Return [X, Y] of the center of cell containing provided text 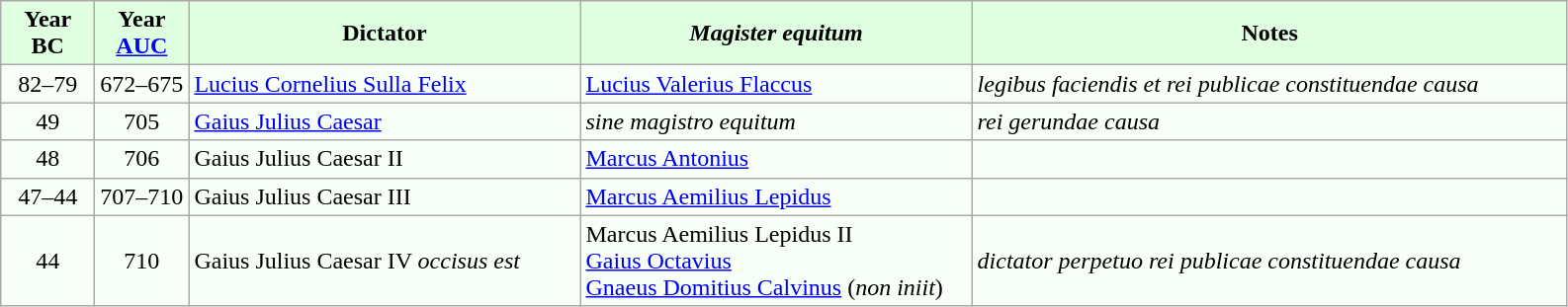
Gaius Julius Caesar IV occisus est [385, 261]
47–44 [47, 196]
672–675 [142, 84]
Gaius Julius Caesar II [385, 159]
YearAUC [142, 34]
Lucius Valerius Flaccus [776, 84]
Marcus Aemilius Lepidus [776, 196]
Marcus Antonius [776, 159]
Notes [1269, 34]
707–710 [142, 196]
Magister equitum [776, 34]
48 [47, 159]
YearBC [47, 34]
sine magistro equitum [776, 121]
44 [47, 261]
Dictator [385, 34]
49 [47, 121]
rei gerundae causa [1269, 121]
Lucius Cornelius Sulla Felix [385, 84]
706 [142, 159]
710 [142, 261]
dictator perpetuo rei publicae constituendae causa [1269, 261]
82–79 [47, 84]
Marcus Aemilius Lepidus IIGaius OctaviusGnaeus Domitius Calvinus (non iniit) [776, 261]
legibus faciendis et rei publicae constituendae causa [1269, 84]
Gaius Julius Caesar III [385, 196]
Gaius Julius Caesar [385, 121]
705 [142, 121]
